Determine the (x, y) coordinate at the center of the cell enclosing the given text.  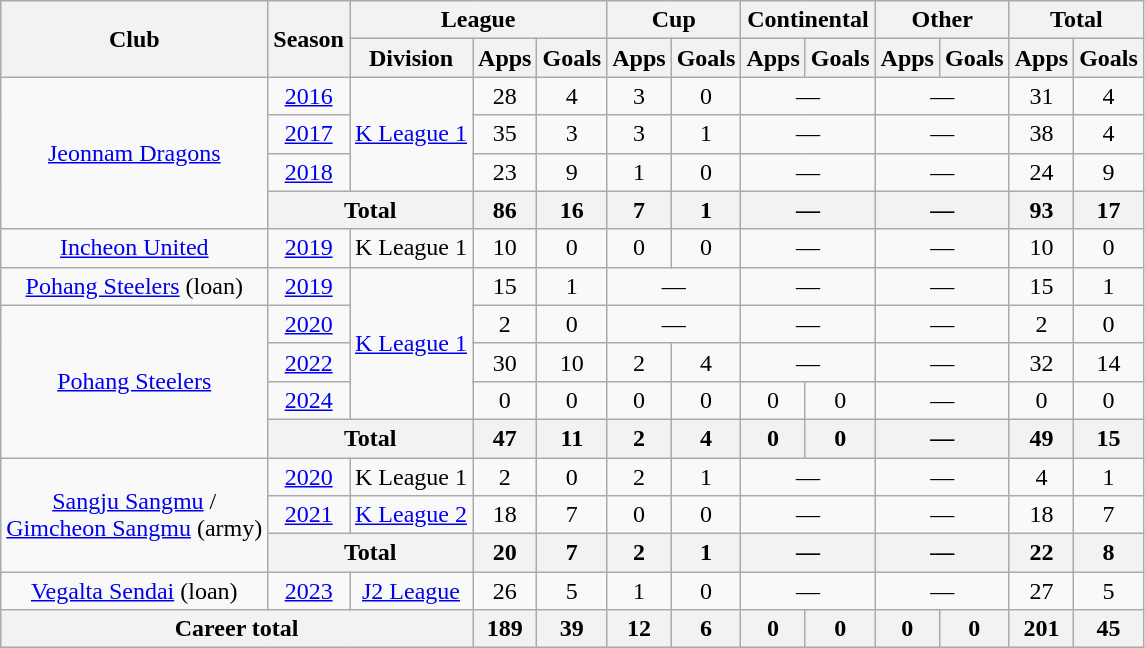
31 (1041, 96)
14 (1109, 362)
2022 (309, 362)
2017 (309, 134)
201 (1041, 629)
39 (572, 629)
8 (1109, 553)
Club (134, 39)
24 (1041, 172)
Season (309, 39)
2023 (309, 591)
Division (412, 58)
16 (572, 210)
22 (1041, 553)
2021 (309, 515)
93 (1041, 210)
23 (505, 172)
45 (1109, 629)
Incheon United (134, 248)
League (478, 20)
49 (1041, 438)
20 (505, 553)
Sangju Sangmu / Gimcheon Sangmu (army) (134, 515)
2016 (309, 96)
189 (505, 629)
Career total (237, 629)
12 (639, 629)
Continental (808, 20)
Other (942, 20)
27 (1041, 591)
11 (572, 438)
28 (505, 96)
26 (505, 591)
Cup (674, 20)
30 (505, 362)
Jeonnam Dragons (134, 153)
32 (1041, 362)
Pohang Steelers (134, 381)
K League 2 (412, 515)
17 (1109, 210)
2018 (309, 172)
6 (706, 629)
38 (1041, 134)
Pohang Steelers (loan) (134, 286)
2024 (309, 400)
Vegalta Sendai (loan) (134, 591)
86 (505, 210)
J2 League (412, 591)
35 (505, 134)
47 (505, 438)
